Output the (X, Y) coordinate of the center of the cell containing the given text.  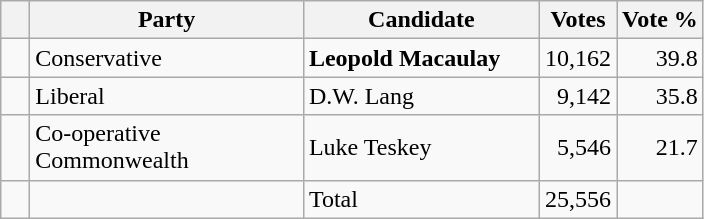
Leopold Macaulay (421, 58)
39.8 (660, 58)
21.7 (660, 148)
Total (421, 199)
Party (167, 20)
D.W. Lang (421, 96)
Conservative (167, 58)
35.8 (660, 96)
10,162 (578, 58)
Luke Teskey (421, 148)
Liberal (167, 96)
Vote % (660, 20)
Co-operative Commonwealth (167, 148)
25,556 (578, 199)
Candidate (421, 20)
Votes (578, 20)
9,142 (578, 96)
5,546 (578, 148)
